For the text-containing cell, return its midpoint in [x, y] coordinate format. 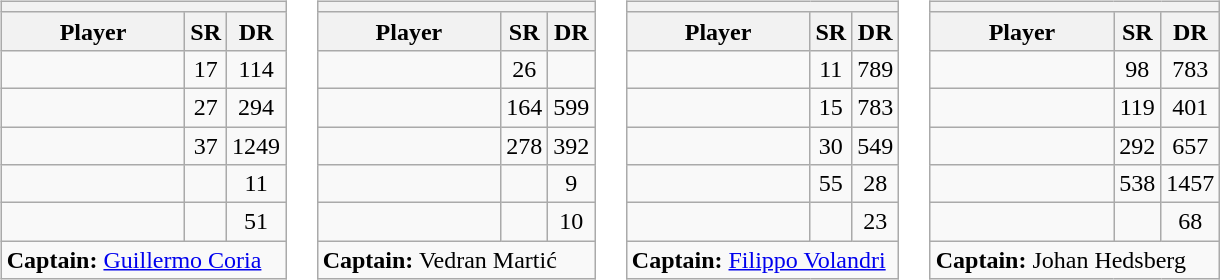
26 [524, 69]
23 [876, 222]
55 [831, 184]
Captain: Filippo Volandri [762, 260]
27 [206, 107]
10 [572, 222]
Captain: Vedran Martić [456, 260]
657 [1190, 145]
392 [572, 145]
17 [206, 69]
68 [1190, 222]
294 [256, 107]
1249 [256, 145]
9 [572, 184]
Captain: Guillermo Coria [143, 260]
119 [1138, 107]
538 [1138, 184]
549 [876, 145]
15 [831, 107]
164 [524, 107]
51 [256, 222]
98 [1138, 69]
37 [206, 145]
114 [256, 69]
599 [572, 107]
401 [1190, 107]
292 [1138, 145]
28 [876, 184]
1457 [1190, 184]
789 [876, 69]
278 [524, 145]
Captain: Johan Hedsberg [1075, 260]
30 [831, 145]
